Locate the cell with the specified text and output its [x, y] center coordinate. 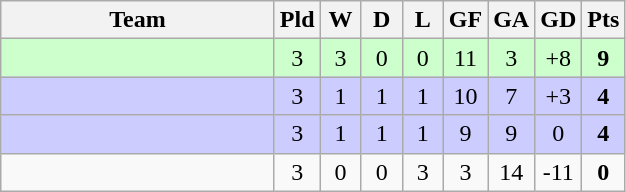
+3 [558, 96]
GD [558, 20]
L [422, 20]
Pld [297, 20]
14 [512, 172]
D [382, 20]
+8 [558, 58]
Team [138, 20]
7 [512, 96]
10 [465, 96]
GF [465, 20]
GA [512, 20]
11 [465, 58]
-11 [558, 172]
Pts [604, 20]
W [340, 20]
